For the text-containing cell, return its midpoint in [X, Y] coordinate format. 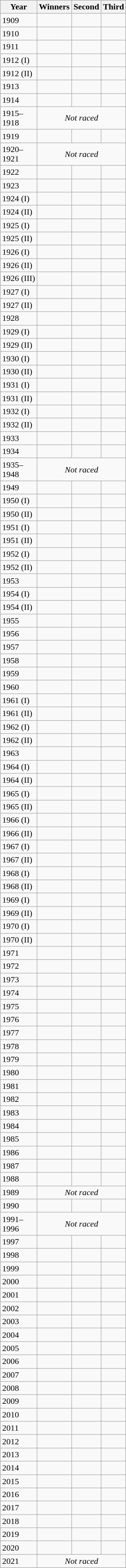
1930 (I) [19, 358]
1977 [19, 1033]
1979 [19, 1060]
1912 (I) [19, 60]
1932 (I) [19, 412]
1952 (II) [19, 567]
1973 [19, 980]
2017 [19, 1508]
1914 [19, 100]
1955 [19, 620]
1967 (I) [19, 847]
1922 [19, 172]
1932 (II) [19, 425]
1965 (I) [19, 793]
1958 [19, 660]
2012 [19, 1441]
2008 [19, 1388]
1962 (I) [19, 727]
1925 (I) [19, 225]
1974 [19, 993]
2015 [19, 1481]
1933 [19, 438]
1981 [19, 1086]
Second [86, 7]
1926 (I) [19, 252]
1978 [19, 1046]
1972 [19, 966]
2004 [19, 1335]
1991–1996 [19, 1224]
1929 (II) [19, 345]
1956 [19, 634]
1928 [19, 318]
1980 [19, 1073]
2001 [19, 1295]
1954 (I) [19, 594]
1912 (II) [19, 73]
2000 [19, 1282]
1968 (II) [19, 887]
1960 [19, 687]
1967 (II) [19, 860]
2009 [19, 1401]
2021 [19, 1561]
1926 (II) [19, 265]
2016 [19, 1495]
2010 [19, 1415]
1966 (II) [19, 833]
1931 (I) [19, 385]
1920–1921 [19, 154]
1950 (I) [19, 501]
Third [113, 7]
1989 [19, 1192]
1966 (I) [19, 820]
1909 [19, 20]
2014 [19, 1468]
1988 [19, 1179]
1986 [19, 1152]
1931 (II) [19, 398]
1925 (II) [19, 239]
1964 (I) [19, 767]
1970 (II) [19, 940]
2006 [19, 1361]
2005 [19, 1348]
1957 [19, 647]
2002 [19, 1308]
1926 (III) [19, 279]
1913 [19, 87]
2018 [19, 1521]
1915–1918 [19, 118]
1961 (II) [19, 714]
1910 [19, 34]
1911 [19, 47]
1985 [19, 1139]
1970 (I) [19, 926]
2019 [19, 1534]
1990 [19, 1206]
2011 [19, 1428]
1969 (II) [19, 913]
1975 [19, 1006]
2007 [19, 1375]
2013 [19, 1454]
1927 (I) [19, 292]
1927 (II) [19, 305]
1968 (I) [19, 873]
1962 (II) [19, 740]
1999 [19, 1268]
1983 [19, 1113]
Winners [55, 7]
1976 [19, 1019]
1982 [19, 1099]
2003 [19, 1322]
1964 (II) [19, 780]
1997 [19, 1242]
1924 (I) [19, 199]
1934 [19, 451]
1930 (II) [19, 371]
1935–1948 [19, 470]
Year [19, 7]
1923 [19, 186]
1954 (II) [19, 607]
1929 (I) [19, 332]
1984 [19, 1126]
1951 (I) [19, 527]
1950 (II) [19, 514]
1953 [19, 580]
1963 [19, 753]
1971 [19, 953]
1998 [19, 1255]
2020 [19, 1548]
1924 (II) [19, 212]
1965 (II) [19, 807]
1987 [19, 1166]
1919 [19, 136]
1959 [19, 674]
1961 (I) [19, 700]
1952 (I) [19, 554]
1951 (II) [19, 541]
1969 (I) [19, 900]
1949 [19, 487]
